Extract the [X, Y] coordinate from the center of the cell holding the provided text.  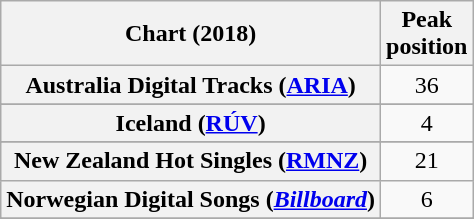
Australia Digital Tracks (ARIA) [191, 85]
4 [427, 123]
Peakposition [427, 34]
6 [427, 199]
Iceland (RÚV) [191, 123]
Norwegian Digital Songs (Billboard) [191, 199]
36 [427, 85]
New Zealand Hot Singles (RMNZ) [191, 161]
Chart (2018) [191, 34]
21 [427, 161]
